Locate the cell with the specified text and output its [x, y] center coordinate. 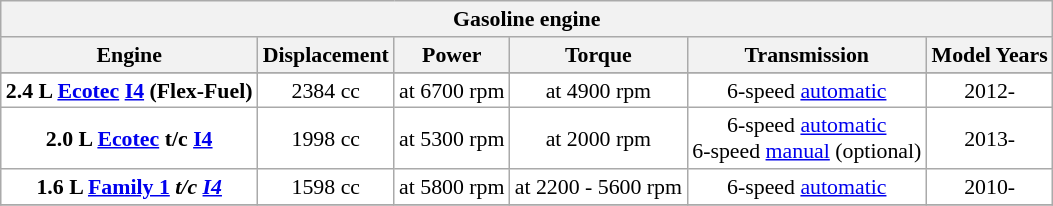
1998 cc [326, 138]
2384 cc [326, 90]
Power [452, 54]
2.0 L Ecotec t/c I4 [130, 138]
Model Years [989, 54]
Displacement [326, 54]
at 4900 rpm [598, 90]
1598 cc [326, 187]
Gasoline engine [527, 18]
1.6 L Family 1 t/c I4 [130, 187]
at 2200 - 5600 rpm [598, 187]
Transmission [806, 54]
2.4 L Ecotec I4 (Flex-Fuel) [130, 90]
at 6700 rpm [452, 90]
2012- [989, 90]
Torque [598, 54]
Engine [130, 54]
6-speed automatic 6-speed manual (optional) [806, 138]
at 5300 rpm [452, 138]
2010- [989, 187]
at 5800 rpm [452, 187]
at 2000 rpm [598, 138]
2013- [989, 138]
